Scan for the cell matching the given text and deliver its [x, y] coordinate at center. 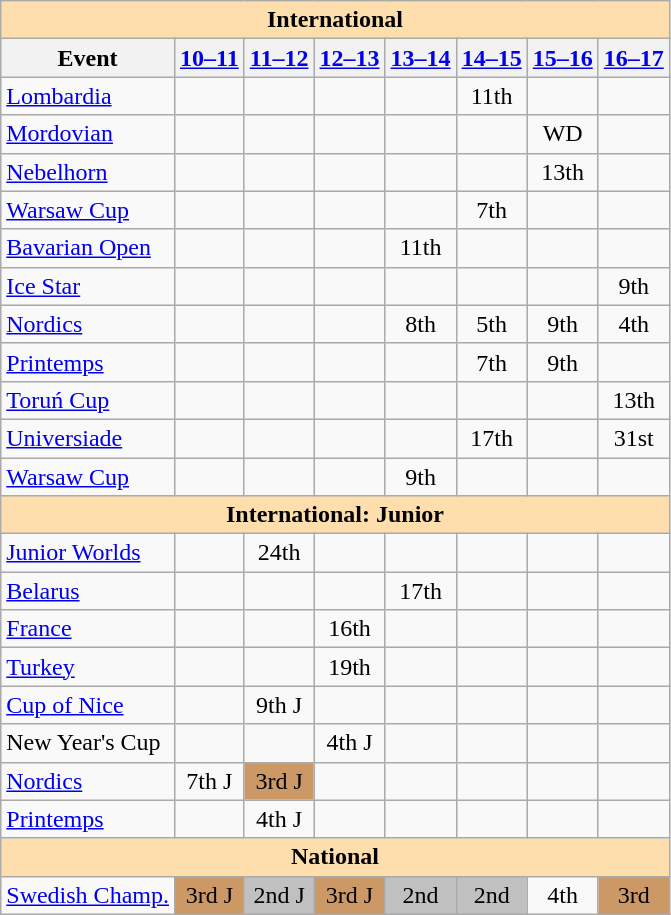
Ice Star [88, 286]
International: Junior [336, 515]
Cup of Nice [88, 705]
10–11 [209, 58]
Nebelhorn [88, 172]
15–16 [562, 58]
16–17 [634, 58]
7th J [209, 781]
13–14 [420, 58]
Universiade [88, 438]
9th J [279, 705]
Event [88, 58]
12–13 [350, 58]
31st [634, 438]
International [336, 20]
Bavarian Open [88, 248]
3rd [634, 895]
Swedish Champ. [88, 895]
National [336, 857]
Lombardia [88, 96]
11–12 [279, 58]
Toruń Cup [88, 400]
New Year's Cup [88, 743]
2nd J [279, 895]
16th [350, 629]
Mordovian [88, 134]
Belarus [88, 591]
Junior Worlds [88, 553]
5th [492, 324]
14–15 [492, 58]
Turkey [88, 667]
19th [350, 667]
8th [420, 324]
24th [279, 553]
France [88, 629]
WD [562, 134]
